Find where the given text appears and provide that cell's center as [x, y] coordinate. 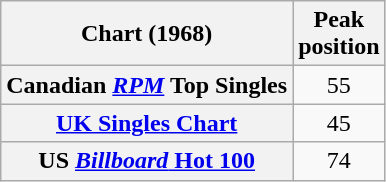
US Billboard Hot 100 [147, 161]
Chart (1968) [147, 34]
74 [339, 161]
Canadian RPM Top Singles [147, 85]
Peakposition [339, 34]
45 [339, 123]
UK Singles Chart [147, 123]
55 [339, 85]
